Provide the [x, y] coordinate of the cell's center where the given text is located.  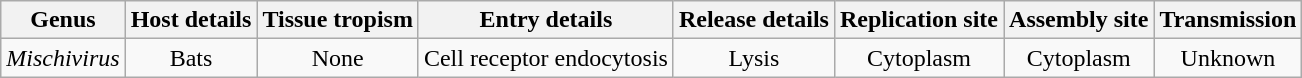
Host details [191, 20]
Lysis [754, 58]
None [338, 58]
Replication site [918, 20]
Entry details [546, 20]
Bats [191, 58]
Release details [754, 20]
Unknown [1228, 58]
Genus [63, 20]
Transmission [1228, 20]
Cell receptor endocytosis [546, 58]
Mischivirus [63, 58]
Tissue tropism [338, 20]
Assembly site [1079, 20]
